Scan for the cell matching the given text and deliver its [x, y] coordinate at center. 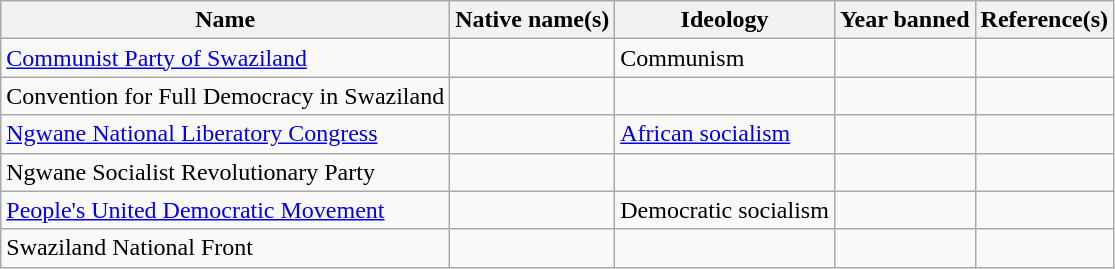
Year banned [904, 20]
Convention for Full Democracy in Swaziland [226, 96]
Ngwane National Liberatory Congress [226, 134]
Ideology [725, 20]
Communist Party of Swaziland [226, 58]
African socialism [725, 134]
Communism [725, 58]
Democratic socialism [725, 210]
Native name(s) [532, 20]
Swaziland National Front [226, 248]
Name [226, 20]
Ngwane Socialist Revolutionary Party [226, 172]
Reference(s) [1044, 20]
People's United Democratic Movement [226, 210]
